For the text-containing cell, return its midpoint in (X, Y) coordinate format. 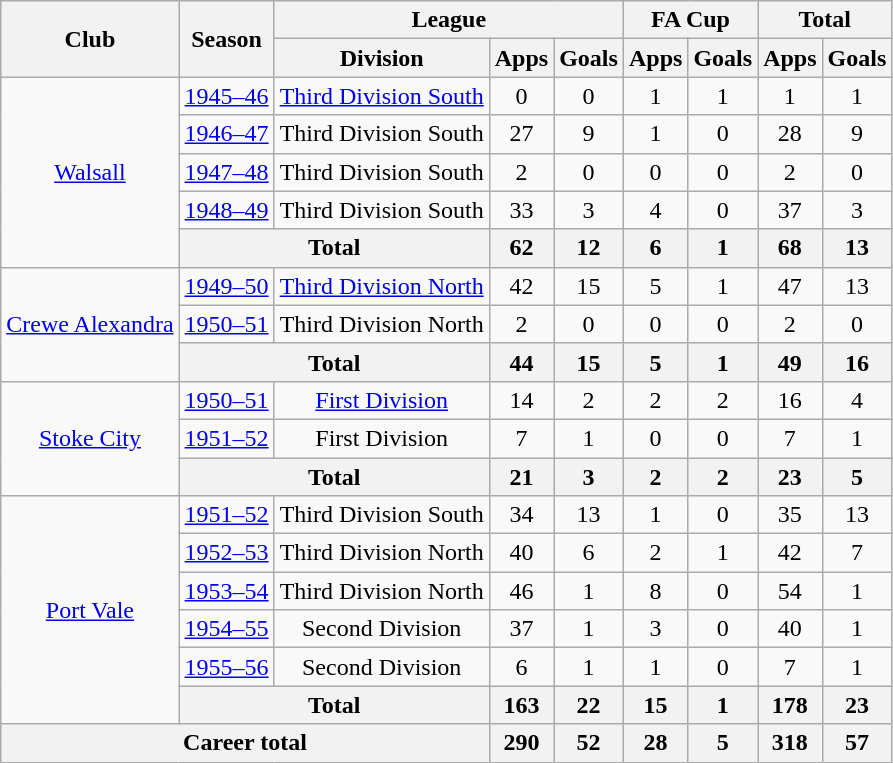
1945–46 (226, 96)
44 (521, 362)
47 (790, 286)
62 (521, 248)
34 (521, 515)
1947–48 (226, 172)
27 (521, 134)
35 (790, 515)
57 (857, 743)
318 (790, 743)
Club (90, 39)
Crewe Alexandra (90, 324)
League (448, 20)
21 (521, 477)
52 (589, 743)
1955–56 (226, 667)
49 (790, 362)
178 (790, 705)
1949–50 (226, 286)
1953–54 (226, 591)
290 (521, 743)
1952–53 (226, 553)
33 (521, 210)
8 (655, 591)
Division (382, 58)
Season (226, 39)
Port Vale (90, 610)
22 (589, 705)
68 (790, 248)
1954–55 (226, 629)
Stoke City (90, 438)
FA Cup (690, 20)
Career total (245, 743)
46 (521, 591)
Walsall (90, 172)
1948–49 (226, 210)
14 (521, 400)
1946–47 (226, 134)
12 (589, 248)
163 (521, 705)
54 (790, 591)
